Identify which cell holds the provided text, then report its [X, Y] central coordinate. 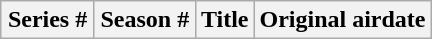
Season # [144, 20]
Original airdate [342, 20]
Series # [48, 20]
Title [224, 20]
